Output the (x, y) coordinate of the center of the cell containing the given text.  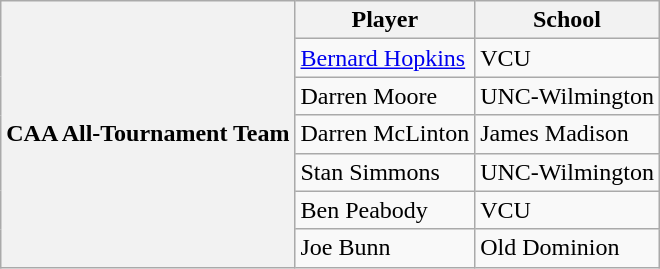
Player (385, 20)
Ben Peabody (385, 210)
Old Dominion (568, 248)
Darren McLinton (385, 134)
School (568, 20)
Darren Moore (385, 96)
CAA All-Tournament Team (148, 134)
Bernard Hopkins (385, 58)
Stan Simmons (385, 172)
James Madison (568, 134)
Joe Bunn (385, 248)
